Detect which cell encompasses the target text, then output its [X, Y] center coordinate. 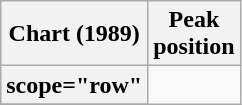
Chart (1989) [74, 34]
Peakposition [194, 34]
scope="row" [74, 85]
